Pinpoint the cell where the given text exists, returning its (x, y) midpoint coordinate. 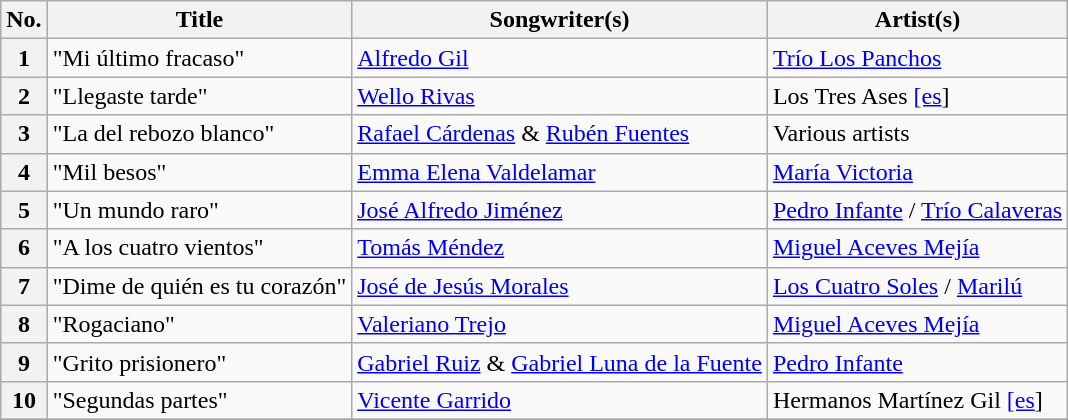
"Segundas partes" (200, 400)
"Dime de quién es tu corazón" (200, 286)
Tomás Méndez (560, 248)
10 (24, 400)
4 (24, 172)
Valeriano Trejo (560, 324)
Various artists (917, 134)
"Grito prisionero" (200, 362)
José de Jesús Morales (560, 286)
"La del rebozo blanco" (200, 134)
Rafael Cárdenas & Rubén Fuentes (560, 134)
9 (24, 362)
Pedro Infante (917, 362)
"Un mundo raro" (200, 210)
"Mil besos" (200, 172)
1 (24, 58)
Gabriel Ruiz & Gabriel Luna de la Fuente (560, 362)
6 (24, 248)
Title (200, 20)
5 (24, 210)
Emma Elena Valdelamar (560, 172)
Songwriter(s) (560, 20)
"Rogaciano" (200, 324)
Los Tres Ases [es] (917, 96)
7 (24, 286)
Los Cuatro Soles / Marilú (917, 286)
Pedro Infante / Trío Calaveras (917, 210)
2 (24, 96)
Alfredo Gil (560, 58)
Artist(s) (917, 20)
Vicente Garrido (560, 400)
José Alfredo Jiménez (560, 210)
No. (24, 20)
"Llegaste tarde" (200, 96)
8 (24, 324)
Hermanos Martínez Gil [es] (917, 400)
"Mi último fracaso" (200, 58)
Trío Los Panchos (917, 58)
María Victoria (917, 172)
"A los cuatro vientos" (200, 248)
3 (24, 134)
Wello Rivas (560, 96)
